Locate the cell with the specified text and output its (X, Y) center coordinate. 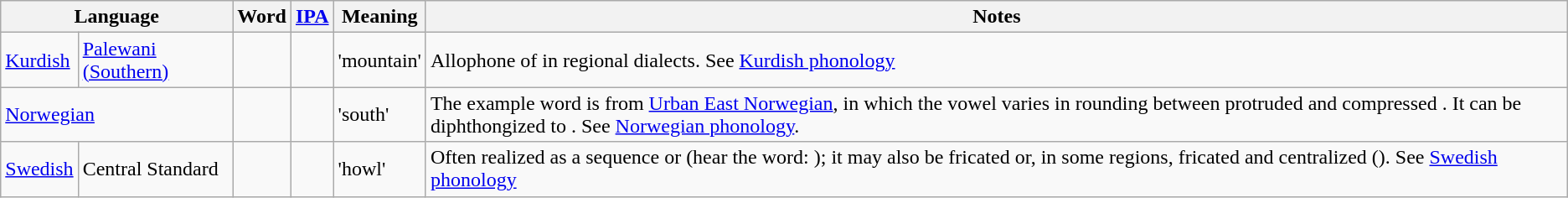
'mountain' (379, 60)
Meaning (379, 17)
Norwegian (117, 114)
Word (262, 17)
Allophone of in regional dialects. See Kurdish phonology (997, 60)
Notes (997, 17)
'south' (379, 114)
IPA (312, 17)
Central Standard (156, 169)
'howl' (379, 169)
Kurdish (39, 60)
Often realized as a sequence or (hear the word: ); it may also be fricated or, in some regions, fricated and centralized (). See Swedish phonology (997, 169)
Palewani (Southern) (156, 60)
Swedish (39, 169)
Language (117, 17)
